Provide the [x, y] coordinate of the cell's center where the given text is located.  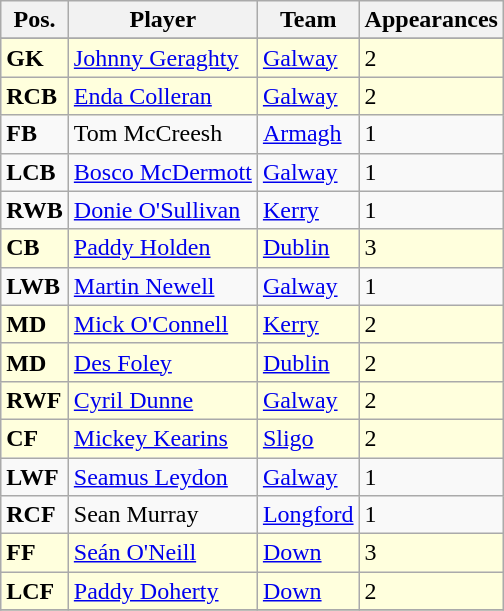
Team [308, 20]
Tom McCreesh [162, 134]
CF [35, 438]
Longford [308, 515]
FB [35, 134]
CB [35, 248]
Des Foley [162, 362]
RWF [35, 400]
Pos. [35, 20]
Seamus Leydon [162, 477]
Player [162, 20]
Martin Newell [162, 286]
RCF [35, 515]
RWB [35, 210]
Armagh [308, 134]
Donie O'Sullivan [162, 210]
Appearances [431, 20]
Sean Murray [162, 515]
LWB [35, 286]
Bosco McDermott [162, 172]
LCF [35, 591]
RCB [35, 96]
Paddy Holden [162, 248]
LWF [35, 477]
Paddy Doherty [162, 591]
Mick O'Connell [162, 324]
Johnny Geraghty [162, 58]
LCB [35, 172]
Seán O'Neill [162, 553]
Cyril Dunne [162, 400]
GK [35, 58]
Enda Colleran [162, 96]
FF [35, 553]
Mickey Kearins [162, 438]
Sligo [308, 438]
